Provide the [x, y] coordinate of the cell's center where the given text is located.  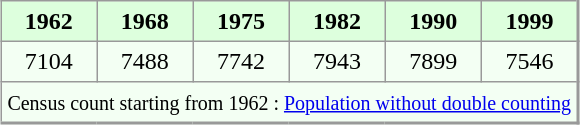
1982 [337, 21]
7546 [530, 61]
7899 [433, 61]
7943 [337, 61]
1968 [145, 21]
7104 [49, 61]
1962 [49, 21]
1999 [530, 21]
1990 [433, 21]
7742 [241, 61]
1975 [241, 21]
7488 [145, 61]
Census count starting from 1962 : Population without double counting [290, 102]
